Return (X, Y) of the center of cell containing provided text 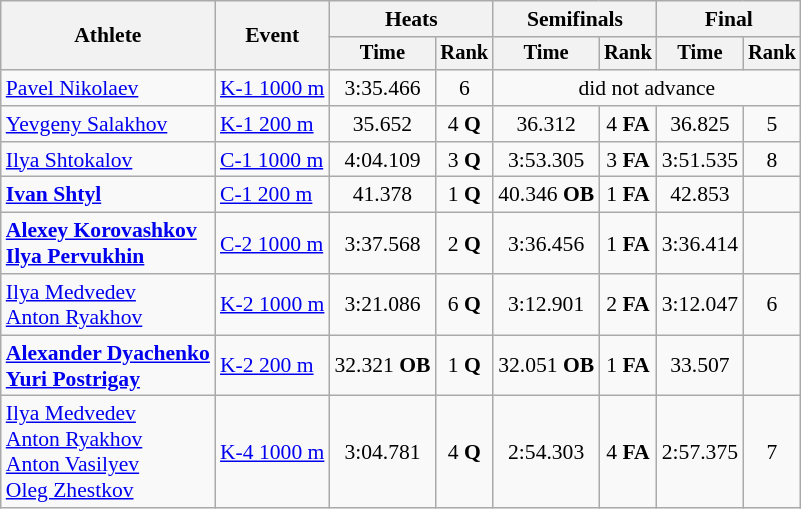
3:36.456 (546, 244)
K-4 1000 m (272, 452)
40.346 OB (546, 195)
3:35.466 (382, 88)
3:53.305 (546, 160)
7 (772, 452)
42.853 (700, 195)
Yevgeny Salakhov (108, 124)
C-1 200 m (272, 195)
Alexey KorovashkovIlya Pervukhin (108, 244)
36.312 (546, 124)
3:37.568 (382, 244)
Pavel Nikolaev (108, 88)
35.652 (382, 124)
3:12.901 (546, 304)
2 Q (465, 244)
K-1 1000 m (272, 88)
32.321 OB (382, 366)
33.507 (700, 366)
did not advance (647, 88)
Heats (411, 19)
5 (772, 124)
6 Q (465, 304)
2:54.303 (546, 452)
8 (772, 160)
3 Q (465, 160)
C-2 1000 m (272, 244)
Event (272, 36)
3:21.086 (382, 304)
2 FA (628, 304)
C-1 1000 m (272, 160)
Athlete (108, 36)
K-2 200 m (272, 366)
3:36.414 (700, 244)
Ilya Shtokalov (108, 160)
4:04.109 (382, 160)
Ilya MedvedevAnton Ryakhov (108, 304)
Ilya MedvedevAnton RyakhovAnton VasilyevOleg Zhestkov (108, 452)
Final (729, 19)
2:57.375 (700, 452)
3:12.047 (700, 304)
3:51.535 (700, 160)
41.378 (382, 195)
K-1 200 m (272, 124)
3:04.781 (382, 452)
32.051 OB (546, 366)
3 FA (628, 160)
Semifinals (575, 19)
36.825 (700, 124)
Ivan Shtyl (108, 195)
Alexander DyachenkoYuri Postrigay (108, 366)
K-2 1000 m (272, 304)
